Detect which cell encompasses the target text, then output its (X, Y) center coordinate. 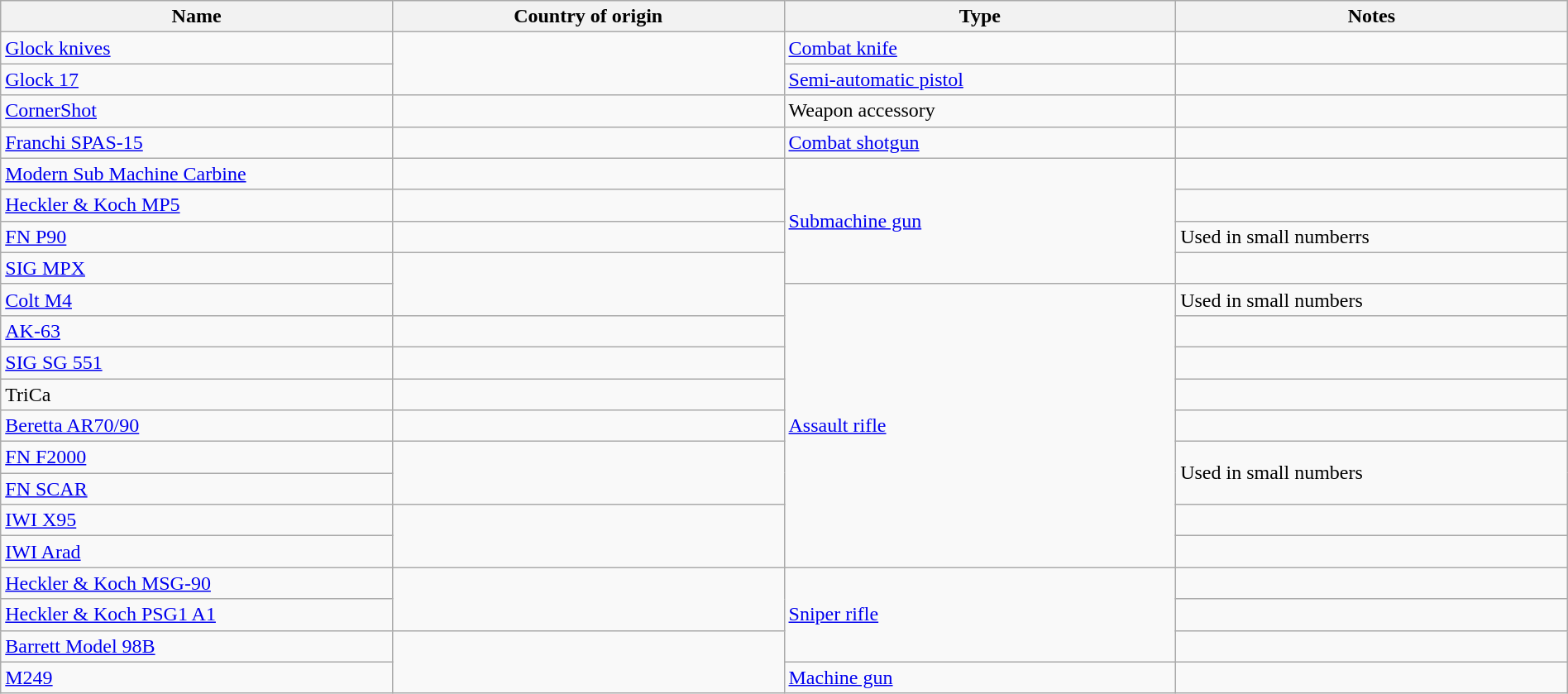
Semi-automatic pistol (980, 79)
IWI X95 (197, 520)
M249 (197, 677)
Assault rifle (980, 425)
Beretta AR70/90 (197, 426)
Heckler & Koch MSG-90 (197, 583)
IWI Arad (197, 552)
Country of origin (588, 17)
Sniper rifle (980, 615)
Barrett Model 98B (197, 646)
FN SCAR (197, 489)
SIG SG 551 (197, 362)
AK-63 (197, 331)
FN P90 (197, 237)
Weapon accessory (980, 111)
Colt M4 (197, 299)
Type (980, 17)
CornerShot (197, 111)
SIG MPX (197, 268)
FN F2000 (197, 457)
Notes (1372, 17)
Combat shotgun (980, 142)
Name (197, 17)
Heckler & Koch MP5 (197, 205)
Glock 17 (197, 79)
Used in small numberrs (1372, 237)
Heckler & Koch PSG1 A1 (197, 615)
Submachine gun (980, 221)
Combat knife (980, 48)
TriCa (197, 395)
Franchi SPAS-15 (197, 142)
Machine gun (980, 677)
Modern Sub Machine Carbine (197, 174)
Glock knives (197, 48)
